Identify which cell holds the provided text, then report its [x, y] central coordinate. 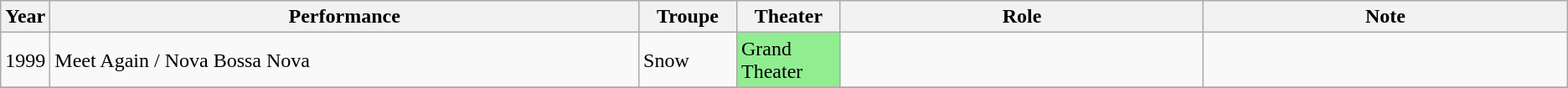
Grand Theater [788, 60]
Troupe [689, 17]
Note [1385, 17]
Snow [689, 60]
1999 [25, 60]
Year [25, 17]
Meet Again / Nova Bossa Nova [345, 60]
Theater [788, 17]
Role [1022, 17]
Performance [345, 17]
